Search for the cell housing the specified text and yield its [x, y] center coordinate. 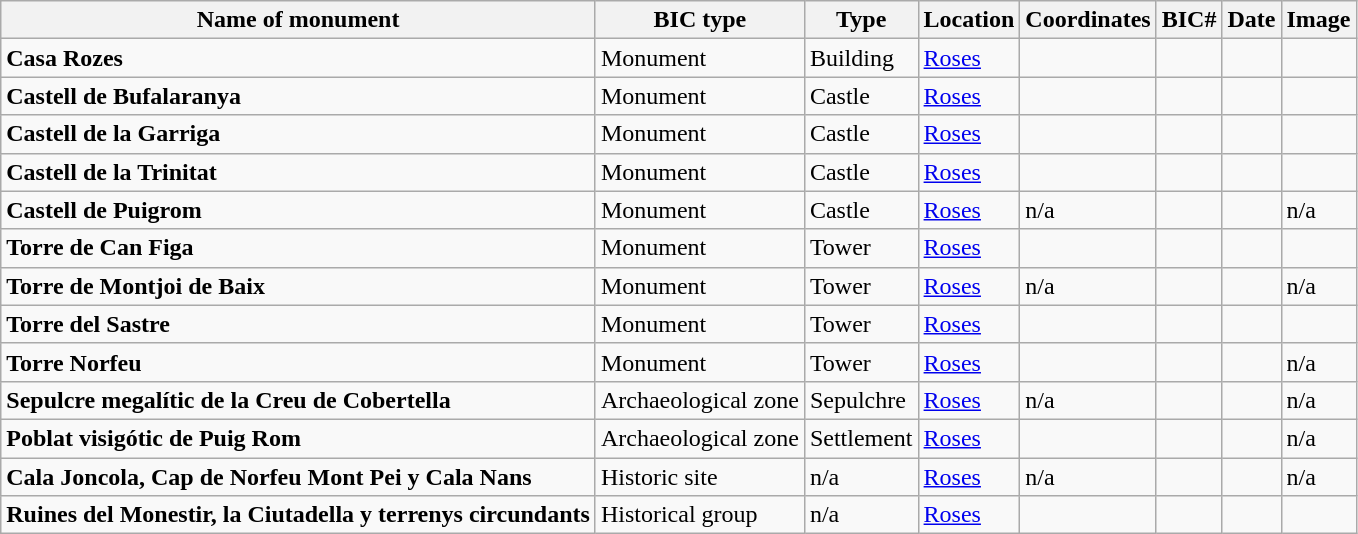
BIC type [700, 20]
Building [861, 58]
BIC# [1189, 20]
Historical group [700, 515]
Name of monument [298, 20]
Sepulcre megalític de la Creu de Cobertella [298, 400]
Casa Rozes [298, 58]
Torre del Sastre [298, 324]
Castell de la Trinitat [298, 172]
Torre de Can Figa [298, 248]
Settlement [861, 438]
Sepulchre [861, 400]
Torre Norfeu [298, 362]
Poblat visigótic de Puig Rom [298, 438]
Date [1252, 20]
Historic site [700, 477]
Image [1318, 20]
Coordinates [1088, 20]
Castell de Puigrom [298, 210]
Ruines del Monestir, la Ciutadella y terrenys circundants [298, 515]
Torre de Montjoi de Baix [298, 286]
Castell de la Garriga [298, 134]
Cala Joncola, Cap de Norfeu Mont Pei y Cala Nans [298, 477]
Location [969, 20]
Castell de Bufalaranya [298, 96]
Type [861, 20]
